Search for the cell housing the specified text and yield its [X, Y] center coordinate. 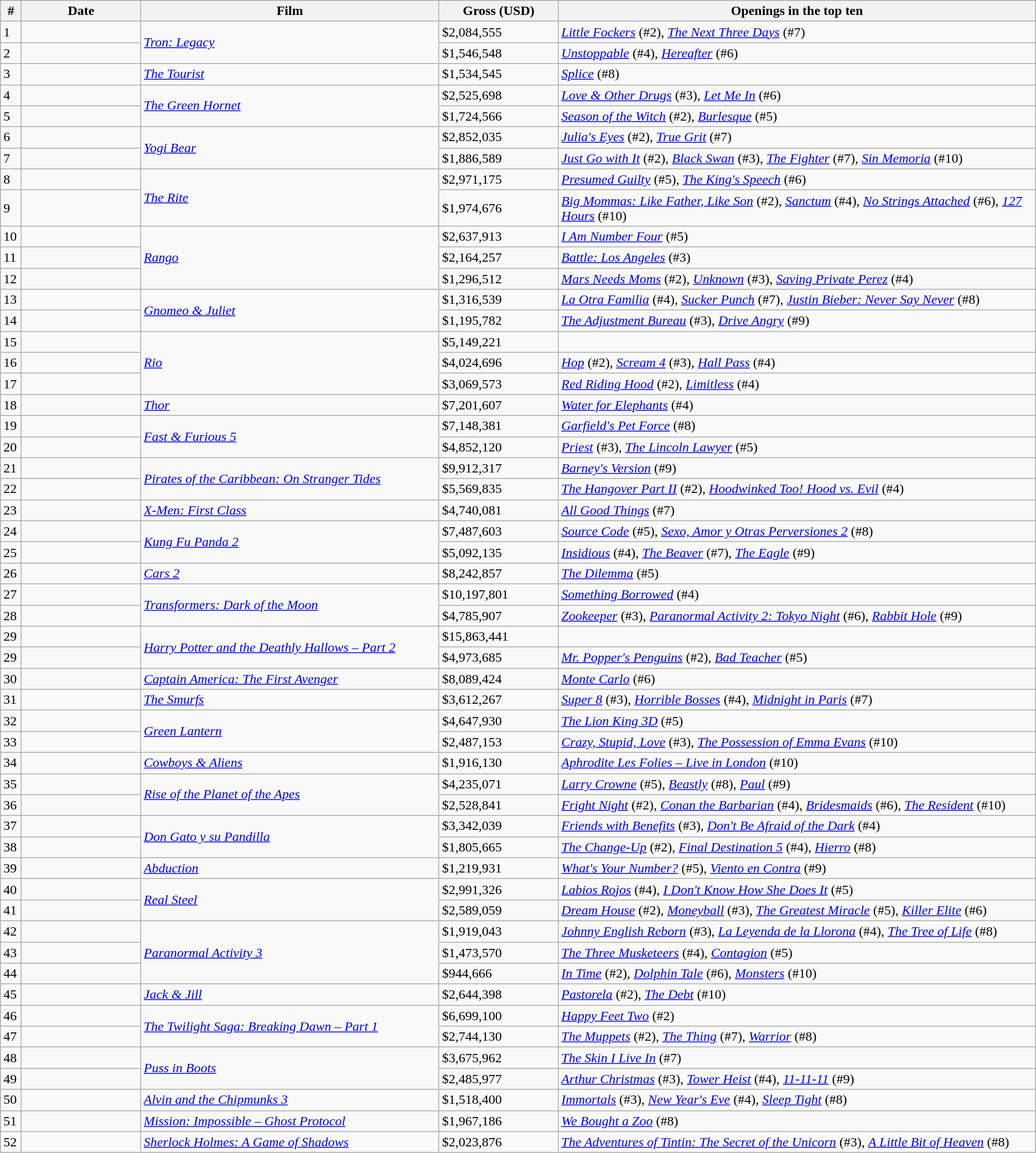
$4,852,120 [499, 447]
48 [11, 1058]
$2,525,698 [499, 95]
$1,518,400 [499, 1100]
2 [11, 53]
Pastorela (#2), The Debt (#10) [797, 995]
$2,023,876 [499, 1142]
23 [11, 510]
Larry Crowne (#5), Beastly (#8), Paul (#9) [797, 784]
Garfield's Pet Force (#8) [797, 426]
$1,546,548 [499, 53]
Julia's Eyes (#2), True Grit (#7) [797, 137]
Real Steel [290, 900]
$2,164,257 [499, 257]
$15,863,441 [499, 637]
47 [11, 1037]
Cars 2 [290, 573]
Love & Other Drugs (#3), Let Me In (#6) [797, 95]
Gnomeo & Juliet [290, 310]
16 [11, 363]
Sherlock Holmes: A Game of Shadows [290, 1142]
X-Men: First Class [290, 510]
26 [11, 573]
$1,919,043 [499, 931]
40 [11, 889]
$4,973,685 [499, 658]
1 [11, 32]
28 [11, 616]
Green Lantern [290, 731]
Crazy, Stupid, Love (#3), The Possession of Emma Evans (#10) [797, 742]
Zookeeper (#3), Paranormal Activity 2: Tokyo Night (#6), Rabbit Hole (#9) [797, 616]
50 [11, 1100]
Gross (USD) [499, 11]
$1,195,782 [499, 321]
Insidious (#4), The Beaver (#7), The Eagle (#9) [797, 552]
Aphrodite Les Folies – Live in London (#10) [797, 763]
Super 8 (#3), Horrible Bosses (#4), Midnight in Paris (#7) [797, 700]
The Adjustment Bureau (#3), Drive Angry (#9) [797, 321]
$1,886,589 [499, 158]
$4,235,071 [499, 784]
6 [11, 137]
24 [11, 531]
Rango [290, 257]
51 [11, 1121]
$944,666 [499, 974]
12 [11, 278]
The Three Musketeers (#4), Contagion (#5) [797, 952]
Just Go with It (#2), Black Swan (#3), The Fighter (#7), Sin Memoria (#10) [797, 158]
43 [11, 952]
$7,148,381 [499, 426]
42 [11, 931]
5 [11, 116]
Film [290, 11]
The Adventures of Tintin: The Secret of the Unicorn (#3), A Little Bit of Heaven (#8) [797, 1142]
7 [11, 158]
$1,296,512 [499, 278]
$2,852,035 [499, 137]
$2,991,326 [499, 889]
Battle: Los Angeles (#3) [797, 257]
$2,528,841 [499, 805]
4 [11, 95]
$1,724,566 [499, 116]
$9,912,317 [499, 468]
Tron: Legacy [290, 43]
$1,219,931 [499, 868]
Thor [290, 405]
$5,149,221 [499, 342]
35 [11, 784]
Dream House (#2), Moneyball (#3), The Greatest Miracle (#5), Killer Elite (#6) [797, 910]
45 [11, 995]
$1,473,570 [499, 952]
The Lion King 3D (#5) [797, 721]
$8,242,857 [499, 573]
$1,316,539 [499, 300]
Presumed Guilty (#5), The King's Speech (#6) [797, 179]
17 [11, 384]
27 [11, 594]
Openings in the top ten [797, 11]
14 [11, 321]
11 [11, 257]
36 [11, 805]
Monte Carlo (#6) [797, 679]
$2,637,913 [499, 236]
$2,485,977 [499, 1079]
Mr. Popper's Penguins (#2), Bad Teacher (#5) [797, 658]
$1,967,186 [499, 1121]
All Good Things (#7) [797, 510]
Transformers: Dark of the Moon [290, 605]
$2,744,130 [499, 1037]
10 [11, 236]
Puss in Boots [290, 1068]
9 [11, 208]
Harry Potter and the Deathly Hallows – Part 2 [290, 647]
41 [11, 910]
22 [11, 489]
The Twilight Saga: Breaking Dawn – Part 1 [290, 1026]
31 [11, 700]
Red Riding Hood (#2), Limitless (#4) [797, 384]
8 [11, 179]
What's Your Number? (#5), Viento en Contra (#9) [797, 868]
$2,487,153 [499, 742]
52 [11, 1142]
The Dilemma (#5) [797, 573]
$2,589,059 [499, 910]
49 [11, 1079]
Labios Rojos (#4), I Don't Know How She Does It (#5) [797, 889]
34 [11, 763]
$7,487,603 [499, 531]
$4,647,930 [499, 721]
$1,974,676 [499, 208]
$5,092,135 [499, 552]
The Tourist [290, 74]
Priest (#3), The Lincoln Lawyer (#5) [797, 447]
$6,699,100 [499, 1016]
Immortals (#3), New Year's Eve (#4), Sleep Tight (#8) [797, 1100]
18 [11, 405]
Little Fockers (#2), The Next Three Days (#7) [797, 32]
Paranormal Activity 3 [290, 952]
46 [11, 1016]
$8,089,424 [499, 679]
Don Gato y su Pandilla [290, 837]
$1,916,130 [499, 763]
Jack & Jill [290, 995]
Johnny English Reborn (#3), La Leyenda de la Llorona (#4), The Tree of Life (#8) [797, 931]
Source Code (#5), Sexo, Amor y Otras Perversiones 2 (#8) [797, 531]
$3,612,267 [499, 700]
Barney's Version (#9) [797, 468]
$5,569,835 [499, 489]
Unstoppable (#4), Hereafter (#6) [797, 53]
$3,675,962 [499, 1058]
$1,534,545 [499, 74]
Yogi Bear [290, 148]
39 [11, 868]
Rio [290, 363]
$3,069,573 [499, 384]
25 [11, 552]
Hop (#2), Scream 4 (#3), Hall Pass (#4) [797, 363]
38 [11, 847]
Abduction [290, 868]
Big Mommas: Like Father, Like Son (#2), Sanctum (#4), No Strings Attached (#6), 127 Hours (#10) [797, 208]
Splice (#8) [797, 74]
$7,201,607 [499, 405]
Mars Needs Moms (#2), Unknown (#3), Saving Private Perez (#4) [797, 278]
Arthur Christmas (#3), Tower Heist (#4), 11-11-11 (#9) [797, 1079]
$2,084,555 [499, 32]
37 [11, 826]
The Muppets (#2), The Thing (#7), Warrior (#8) [797, 1037]
Mission: Impossible – Ghost Protocol [290, 1121]
Alvin and the Chipmunks 3 [290, 1100]
The Smurfs [290, 700]
La Otra Familia (#4), Sucker Punch (#7), Justin Bieber: Never Say Never (#8) [797, 300]
In Time (#2), Dolphin Tale (#6), Monsters (#10) [797, 974]
Pirates of the Caribbean: On Stranger Tides [290, 479]
$4,024,696 [499, 363]
$10,197,801 [499, 594]
$2,971,175 [499, 179]
Something Borrowed (#4) [797, 594]
Water for Elephants (#4) [797, 405]
Season of the Witch (#2), Burlesque (#5) [797, 116]
32 [11, 721]
3 [11, 74]
Fast & Furious 5 [290, 437]
$3,342,039 [499, 826]
44 [11, 974]
I Am Number Four (#5) [797, 236]
$4,740,081 [499, 510]
The Change-Up (#2), Final Destination 5 (#4), Hierro (#8) [797, 847]
Cowboys & Aliens [290, 763]
13 [11, 300]
20 [11, 447]
Date [81, 11]
19 [11, 426]
15 [11, 342]
Captain America: The First Avenger [290, 679]
Fright Night (#2), Conan the Barbarian (#4), Bridesmaids (#6), The Resident (#10) [797, 805]
The Skin I Live In (#7) [797, 1058]
$2,644,398 [499, 995]
Rise of the Planet of the Apes [290, 794]
$1,805,665 [499, 847]
# [11, 11]
The Green Hornet [290, 106]
21 [11, 468]
30 [11, 679]
The Rite [290, 197]
$4,785,907 [499, 616]
Friends with Benefits (#3), Don't Be Afraid of the Dark (#4) [797, 826]
33 [11, 742]
Kung Fu Panda 2 [290, 542]
Happy Feet Two (#2) [797, 1016]
The Hangover Part II (#2), Hoodwinked Too! Hood vs. Evil (#4) [797, 489]
We Bought a Zoo (#8) [797, 1121]
